Determine the [X, Y] coordinate at the center of the cell enclosing the given text.  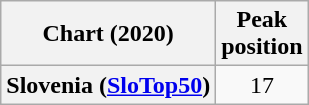
17 [262, 85]
Slovenia (SloTop50) [108, 85]
Chart (2020) [108, 34]
Peakposition [262, 34]
